Output the [x, y] coordinate of the center of the cell containing the given text.  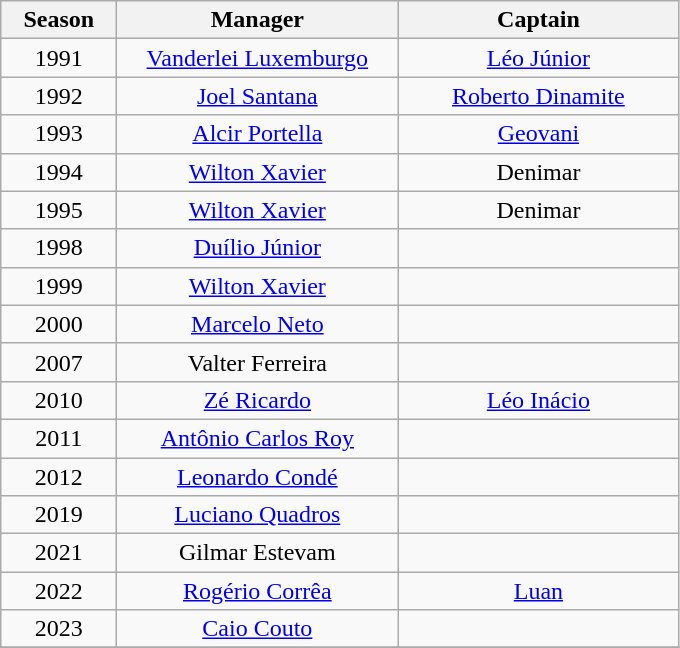
Léo Inácio [538, 400]
Joel Santana [258, 96]
Zé Ricardo [258, 400]
Léo Júnior [538, 58]
Vanderlei Luxemburgo [258, 58]
2023 [59, 629]
Marcelo Neto [258, 324]
2022 [59, 591]
Luciano Quadros [258, 515]
Rogério Corrêa [258, 591]
1999 [59, 286]
Luan [538, 591]
2007 [59, 362]
Season [59, 20]
Roberto Dinamite [538, 96]
2010 [59, 400]
Antônio Carlos Roy [258, 438]
1992 [59, 96]
2000 [59, 324]
Manager [258, 20]
Alcir Portella [258, 134]
Valter Ferreira [258, 362]
Geovani [538, 134]
2021 [59, 553]
1991 [59, 58]
2019 [59, 515]
1993 [59, 134]
1994 [59, 172]
2011 [59, 438]
Leonardo Condé [258, 477]
Captain [538, 20]
1995 [59, 210]
2012 [59, 477]
Duílio Júnior [258, 248]
Caio Couto [258, 629]
Gilmar Estevam [258, 553]
1998 [59, 248]
